Locate the cell with the specified text and output its [x, y] center coordinate. 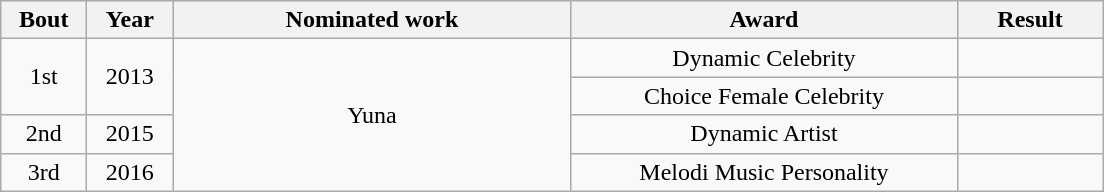
2nd [44, 134]
1st [44, 77]
Melodi Music Personality [764, 172]
Choice Female Celebrity [764, 96]
Award [764, 20]
Nominated work [372, 20]
Bout [44, 20]
Yuna [372, 115]
Year [130, 20]
3rd [44, 172]
Dynamic Artist [764, 134]
Result [1030, 20]
2016 [130, 172]
2015 [130, 134]
Dynamic Celebrity [764, 58]
2013 [130, 77]
